Pinpoint the cell where the given text exists, returning its (X, Y) midpoint coordinate. 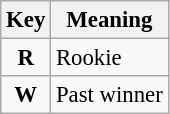
R (26, 58)
W (26, 95)
Key (26, 20)
Rookie (110, 58)
Past winner (110, 95)
Meaning (110, 20)
